Output the [x, y] coordinate of the center of the cell containing the given text.  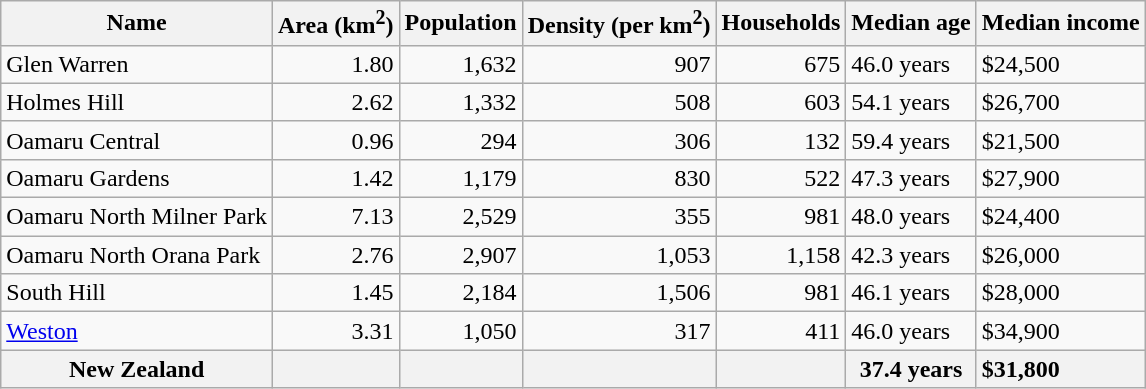
Density (per km2) [619, 24]
$31,800 [1060, 369]
$21,500 [1060, 140]
2.62 [336, 102]
$26,000 [1060, 255]
2,184 [460, 293]
2,907 [460, 255]
1.42 [336, 178]
306 [619, 140]
675 [781, 64]
Oamaru Central [137, 140]
$34,900 [1060, 331]
47.3 years [911, 178]
1,632 [460, 64]
0.96 [336, 140]
508 [619, 102]
830 [619, 178]
Median income [1060, 24]
132 [781, 140]
7.13 [336, 217]
317 [619, 331]
2.76 [336, 255]
South Hill [137, 293]
2,529 [460, 217]
Holmes Hill [137, 102]
1.80 [336, 64]
294 [460, 140]
$24,500 [1060, 64]
54.1 years [911, 102]
37.4 years [911, 369]
Oamaru North Orana Park [137, 255]
42.3 years [911, 255]
1.45 [336, 293]
Population [460, 24]
46.1 years [911, 293]
Households [781, 24]
411 [781, 331]
Oamaru North Milner Park [137, 217]
$27,900 [1060, 178]
Glen Warren [137, 64]
Median age [911, 24]
1,158 [781, 255]
603 [781, 102]
48.0 years [911, 217]
3.31 [336, 331]
$24,400 [1060, 217]
Oamaru Gardens [137, 178]
1,179 [460, 178]
1,053 [619, 255]
Name [137, 24]
Weston [137, 331]
907 [619, 64]
$28,000 [1060, 293]
1,506 [619, 293]
New Zealand [137, 369]
$26,700 [1060, 102]
1,050 [460, 331]
Area (km2) [336, 24]
59.4 years [911, 140]
355 [619, 217]
1,332 [460, 102]
522 [781, 178]
